Return the (x, y) coordinate for the center point of the cell that contains the specified text.  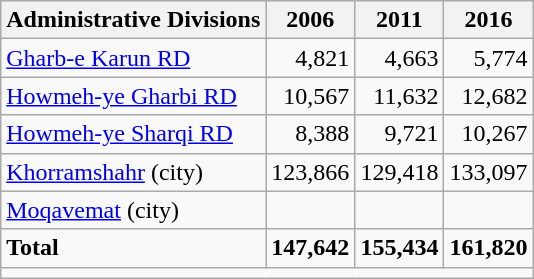
Khorramshahr (city) (134, 172)
8,388 (310, 134)
Moqavemat (city) (134, 210)
147,642 (310, 248)
Howmeh-ye Sharqi RD (134, 134)
Total (134, 248)
129,418 (400, 172)
10,567 (310, 96)
11,632 (400, 96)
Gharb-e Karun RD (134, 58)
2011 (400, 20)
155,434 (400, 248)
4,821 (310, 58)
5,774 (488, 58)
9,721 (400, 134)
Administrative Divisions (134, 20)
161,820 (488, 248)
123,866 (310, 172)
12,682 (488, 96)
Howmeh-ye Gharbi RD (134, 96)
4,663 (400, 58)
2006 (310, 20)
2016 (488, 20)
133,097 (488, 172)
10,267 (488, 134)
